From the cell containing the given text, extract its center point as [X, Y] coordinate. 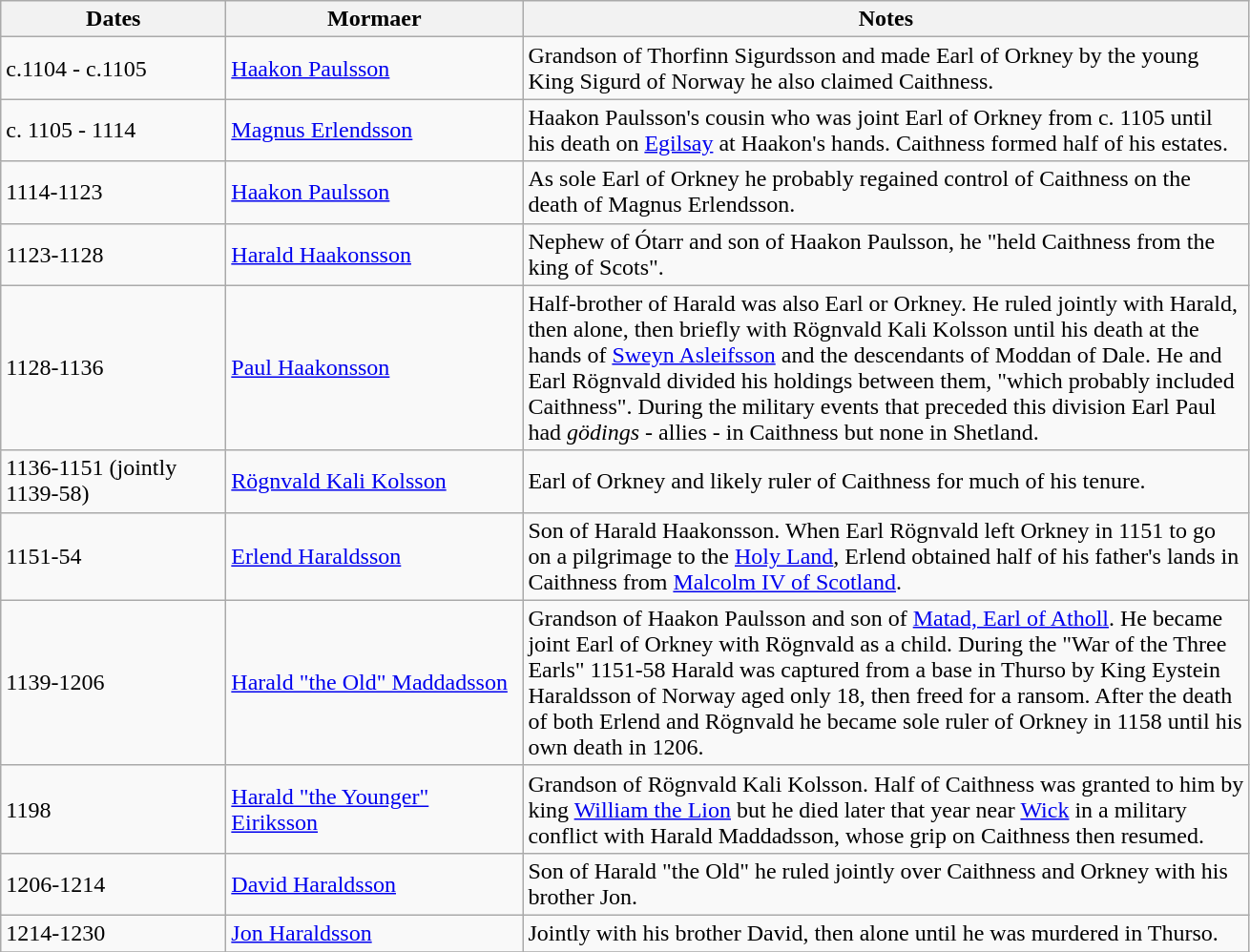
Jointly with his brother David, then alone until he was murdered in Thurso. [885, 933]
Erlend Haraldsson [374, 556]
1128-1136 [114, 368]
Harald Haakonsson [374, 254]
1114-1123 [114, 193]
Dates [114, 19]
c. 1105 - 1114 [114, 130]
Magnus Erlendsson [374, 130]
1151-54 [114, 556]
Son of Harald "the Old" he ruled jointly over Caithness and Orkney with his brother Jon. [885, 883]
1136-1151 (jointly 1139-58) [114, 481]
Harald "the Younger" Eiriksson [374, 809]
Paul Haakonsson [374, 368]
Grandson of Thorfinn Sigurdsson and made Earl of Orkney by the young King Sigurd of Norway he also claimed Caithness. [885, 69]
1139-1206 [114, 683]
1206-1214 [114, 883]
Mormaer [374, 19]
Nephew of Ótarr and son of Haakon Paulsson, he "held Caithness from the king of Scots". [885, 254]
1214-1230 [114, 933]
David Haraldsson [374, 883]
Notes [885, 19]
c.1104 - c.1105 [114, 69]
Harald "the Old" Maddadsson [374, 683]
1123-1128 [114, 254]
Earl of Orkney and likely ruler of Caithness for much of his tenure. [885, 481]
1198 [114, 809]
As sole Earl of Orkney he probably regained control of Caithness on the death of Magnus Erlendsson. [885, 193]
Rögnvald Kali Kolsson [374, 481]
Jon Haraldsson [374, 933]
